Extract the (X, Y) coordinate from the center of the cell holding the provided text.  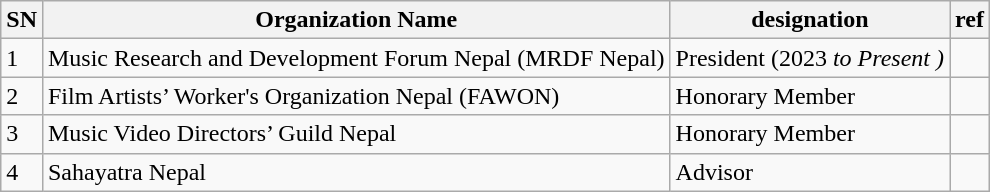
3 (22, 134)
Music Video Directors’ Guild Nepal (356, 134)
President (2023 to Present ) (810, 58)
Sahayatra Nepal (356, 172)
designation (810, 20)
4 (22, 172)
Music Research and Development Forum Nepal (MRDF Nepal) (356, 58)
2 (22, 96)
ref (970, 20)
1 (22, 58)
Advisor (810, 172)
Film Artists’ Worker's Organization Nepal (FAWON) (356, 96)
Organization Name (356, 20)
SN (22, 20)
